Scan for the cell matching the given text and deliver its [x, y] coordinate at center. 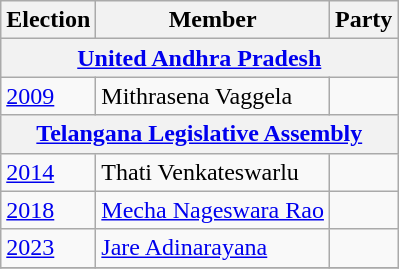
United Andhra Pradesh [200, 58]
Telangana Legislative Assembly [200, 134]
2018 [48, 210]
2023 [48, 248]
Member [213, 20]
Mithrasena Vaggela [213, 96]
Election [48, 20]
Jare Adinarayana [213, 248]
Mecha Nageswara Rao [213, 210]
2014 [48, 172]
2009 [48, 96]
Thati Venkateswarlu [213, 172]
Party [363, 20]
